From the cell containing the given text, extract its center point as (x, y) coordinate. 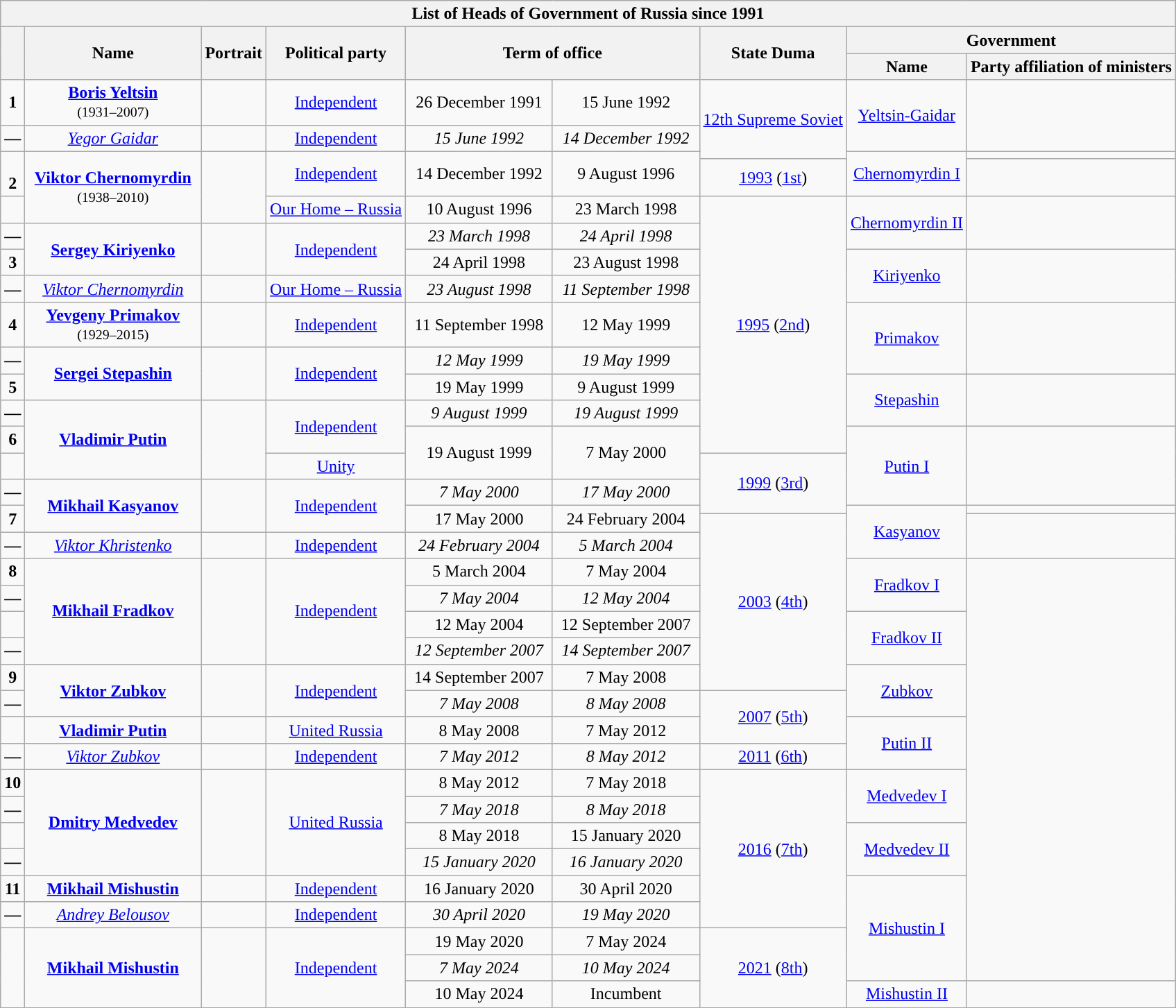
1995 (2nd) (773, 325)
Medvedev II (906, 849)
Incumbent (626, 994)
Viktor Khristenko (113, 545)
Chernomyrdin I (906, 173)
Kiriyenko (906, 275)
List of Heads of Government of Russia since 1991 (588, 14)
Kasyanov (906, 532)
10 August 1996 (479, 210)
Primakov (906, 337)
1999 (3rd) (773, 483)
Dmitry Medvedev (113, 822)
Fradkov I (906, 585)
Portrait (234, 53)
Mishustin II (906, 994)
3 (12, 262)
12th Supreme Soviet (773, 119)
Mikhail Kasyanov (113, 506)
11 (12, 889)
5 (12, 386)
2021 (8th) (773, 968)
Putin II (906, 743)
State Duma (773, 53)
1993 (1st) (773, 178)
Zubkov (906, 690)
Stepashin (906, 400)
6 (12, 440)
2003 (4th) (773, 602)
26 December 1991 (479, 103)
Yegor Gaidar (113, 138)
Yeltsin-Gaidar (906, 115)
Viktor Chernomyrdin (113, 289)
2 (12, 173)
Fradkov II (906, 638)
Medvedev I (906, 796)
Mikhail Fradkov (113, 611)
Unity (336, 466)
Mishustin I (906, 928)
Viktor Chernomyrdin(1938–2010) (113, 187)
Andrey Belousov (113, 915)
9 (12, 677)
1 (12, 103)
Sergei Stepashin (113, 373)
Putin I (906, 466)
Sergey Kiriyenko (113, 249)
Yevgeny Primakov(1929–2015) (113, 325)
9 August 1996 (626, 173)
Party affiliation of ministers (1071, 67)
2011 (6th) (773, 756)
Chernomyrdin II (906, 223)
Term of office (552, 53)
2007 (5th) (773, 717)
4 (12, 325)
Boris Yeltsin(1931–2007) (113, 103)
Government (1011, 40)
Political party (336, 53)
10 (12, 783)
7 (12, 519)
2016 (7th) (773, 848)
8 (12, 572)
